Capture the cell that displays the provided text and extract its (X, Y) central coordinate. 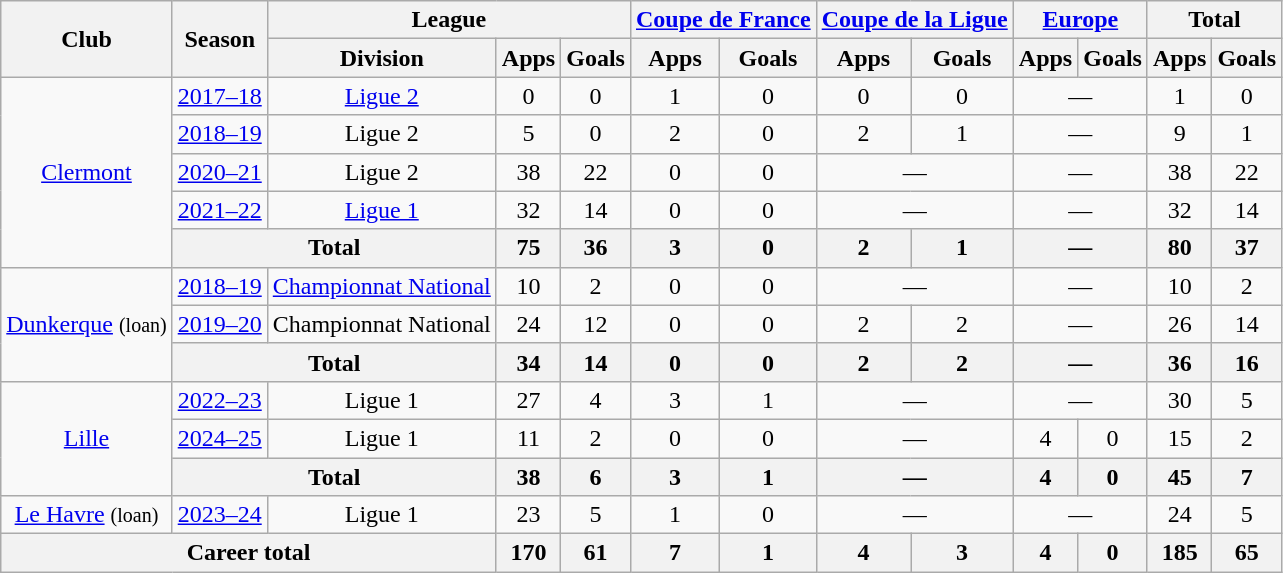
34 (528, 362)
Europe (1080, 20)
Coupe de la Ligue (914, 20)
Coupe de France (723, 20)
30 (1179, 400)
15 (1179, 438)
Le Havre (loan) (86, 515)
Season (220, 39)
2020–21 (220, 172)
9 (1179, 134)
2024–25 (220, 438)
12 (596, 324)
80 (1179, 248)
2023–24 (220, 515)
23 (528, 515)
185 (1179, 553)
37 (1247, 248)
75 (528, 248)
170 (528, 553)
2022–23 (220, 400)
61 (596, 553)
Clermont (86, 172)
45 (1179, 477)
16 (1247, 362)
26 (1179, 324)
2019–20 (220, 324)
Career total (249, 553)
Club (86, 39)
2017–18 (220, 96)
Division (382, 58)
11 (528, 438)
Dunkerque (loan) (86, 324)
Lille (86, 438)
65 (1247, 553)
27 (528, 400)
6 (596, 477)
League (448, 20)
2021–22 (220, 210)
